Provide the [X, Y] coordinate of the cell's center where the given text is located.  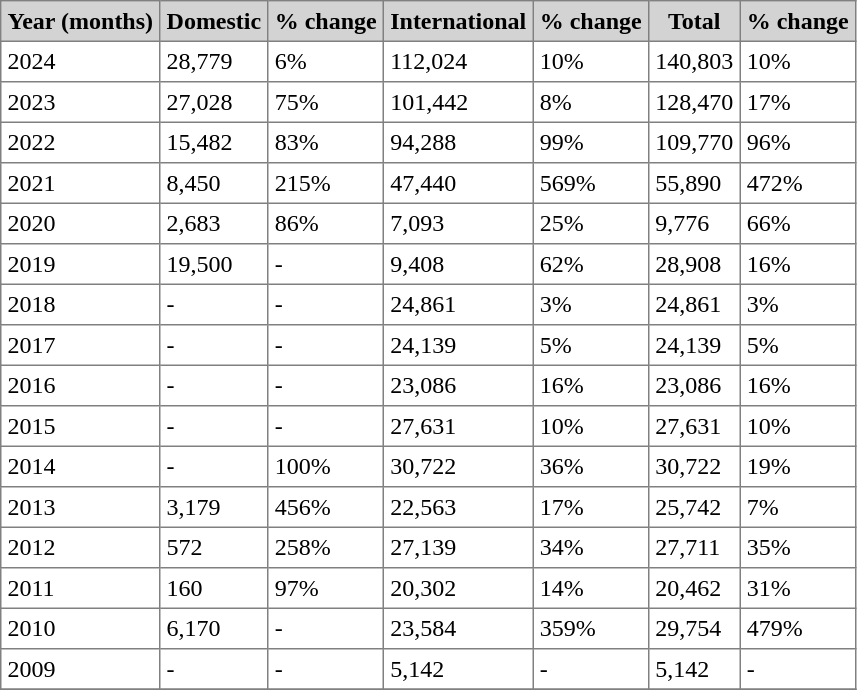
15,482 [214, 142]
128,470 [694, 102]
215% [326, 183]
Domestic [214, 21]
29,754 [694, 628]
472% [798, 183]
569% [591, 183]
2022 [80, 142]
35% [798, 547]
3,179 [214, 507]
572 [214, 547]
94,288 [458, 142]
14% [591, 588]
Year (months) [80, 21]
112,024 [458, 61]
359% [591, 628]
22,563 [458, 507]
25,742 [694, 507]
31% [798, 588]
2015 [80, 426]
86% [326, 223]
8,450 [214, 183]
75% [326, 102]
2013 [80, 507]
2011 [80, 588]
456% [326, 507]
36% [591, 466]
27,028 [214, 102]
160 [214, 588]
2010 [80, 628]
19% [798, 466]
2,683 [214, 223]
20,462 [694, 588]
97% [326, 588]
2018 [80, 304]
479% [798, 628]
96% [798, 142]
2014 [80, 466]
23,584 [458, 628]
2024 [80, 61]
Total [694, 21]
8% [591, 102]
7% [798, 507]
2016 [80, 385]
2023 [80, 102]
66% [798, 223]
2012 [80, 547]
34% [591, 547]
2021 [80, 183]
27,139 [458, 547]
2019 [80, 264]
25% [591, 223]
20,302 [458, 588]
55,890 [694, 183]
International [458, 21]
2017 [80, 345]
101,442 [458, 102]
100% [326, 466]
28,779 [214, 61]
27,711 [694, 547]
99% [591, 142]
6,170 [214, 628]
9,408 [458, 264]
2009 [80, 669]
258% [326, 547]
109,770 [694, 142]
6% [326, 61]
28,908 [694, 264]
140,803 [694, 61]
2020 [80, 223]
83% [326, 142]
19,500 [214, 264]
7,093 [458, 223]
47,440 [458, 183]
9,776 [694, 223]
62% [591, 264]
